Provide the [x, y] coordinate of the cell's center where the given text is located.  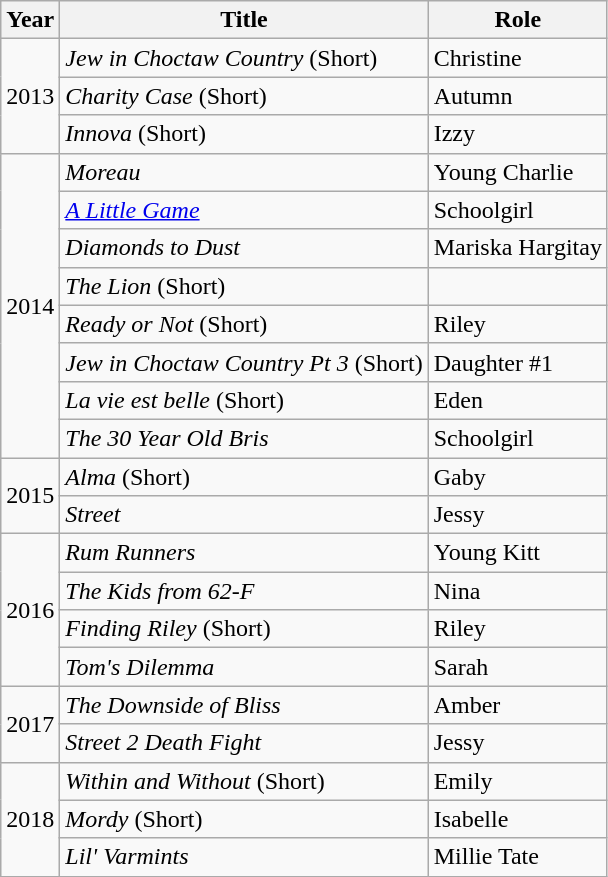
Innova (Short) [244, 134]
2018 [30, 819]
Jew in Choctaw Country (Short) [244, 58]
Alma (Short) [244, 477]
Izzy [518, 134]
Christine [518, 58]
2014 [30, 305]
Eden [518, 400]
Rum Runners [244, 553]
Within and Without (Short) [244, 781]
The Kids from 62-F [244, 591]
Sarah [518, 667]
The Lion (Short) [244, 286]
Role [518, 20]
Title [244, 20]
Mariska Hargitay [518, 248]
2015 [30, 496]
Jew in Choctaw Country Pt 3 (Short) [244, 362]
Finding Riley (Short) [244, 629]
Street [244, 515]
Gaby [518, 477]
Millie Tate [518, 857]
Emily [518, 781]
Moreau [244, 172]
Street 2 Death Fight [244, 743]
A Little Game [244, 210]
Year [30, 20]
La vie est belle (Short) [244, 400]
Lil' Varmints [244, 857]
Mordy (Short) [244, 819]
Diamonds to Dust [244, 248]
Ready or Not (Short) [244, 324]
2013 [30, 96]
Autumn [518, 96]
Young Charlie [518, 172]
Charity Case (Short) [244, 96]
The 30 Year Old Bris [244, 438]
Daughter #1 [518, 362]
2016 [30, 610]
Isabelle [518, 819]
Nina [518, 591]
Young Kitt [518, 553]
2017 [30, 724]
Tom's Dilemma [244, 667]
The Downside of Bliss [244, 705]
Amber [518, 705]
